Pinpoint the cell where the given text exists, returning its (X, Y) midpoint coordinate. 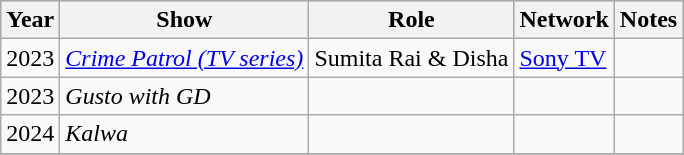
Sony TV (564, 58)
2024 (30, 134)
Crime Patrol (TV series) (184, 58)
Gusto with GD (184, 96)
Kalwa (184, 134)
Year (30, 20)
Role (412, 20)
Show (184, 20)
Network (564, 20)
Notes (648, 20)
Sumita Rai & Disha (412, 58)
